Output the [X, Y] coordinate of the center of the cell containing the given text.  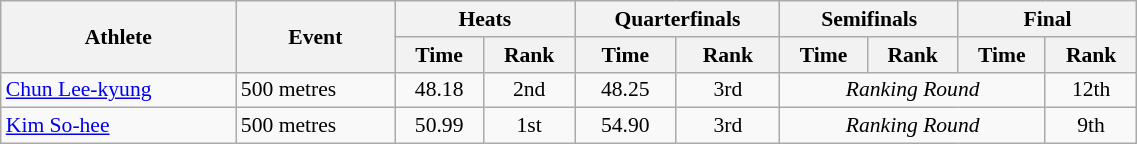
Kim So-hee [118, 126]
9th [1090, 126]
2nd [528, 90]
48.18 [440, 90]
Final [1047, 19]
54.90 [626, 126]
Heats [485, 19]
48.25 [626, 90]
Chun Lee-kyung [118, 90]
Semifinals [869, 19]
1st [528, 126]
Event [316, 36]
12th [1090, 90]
Athlete [118, 36]
Quarterfinals [678, 19]
50.99 [440, 126]
